Pinpoint the cell where the given text exists, returning its (x, y) midpoint coordinate. 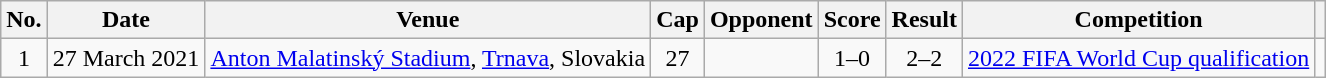
2022 FIFA World Cup qualification (1138, 58)
Competition (1138, 20)
Opponent (761, 20)
27 March 2021 (126, 58)
2–2 (924, 58)
1 (24, 58)
Score (852, 20)
1–0 (852, 58)
Cap (678, 20)
Venue (428, 20)
27 (678, 58)
Date (126, 20)
No. (24, 20)
Result (924, 20)
Anton Malatinský Stadium, Trnava, Slovakia (428, 58)
